Capture the cell that displays the provided text and extract its [x, y] central coordinate. 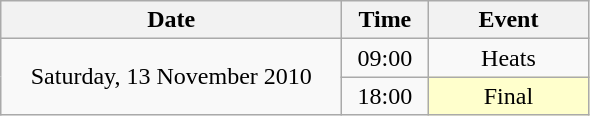
18:00 [385, 96]
Heats [508, 58]
Date [172, 20]
Saturday, 13 November 2010 [172, 77]
09:00 [385, 58]
Final [508, 96]
Event [508, 20]
Time [385, 20]
